Return the (x, y) coordinate for the center point of the cell that contains the specified text.  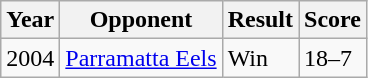
Score (333, 20)
Year (30, 20)
Parramatta Eels (141, 58)
2004 (30, 58)
Result (260, 20)
Win (260, 58)
Opponent (141, 20)
18–7 (333, 58)
